Extract the (X, Y) coordinate from the center of the cell holding the provided text.  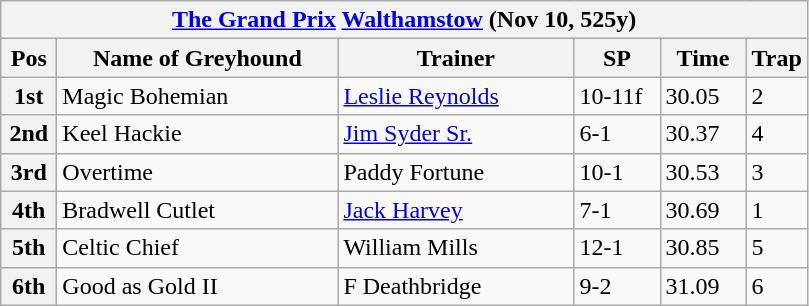
5 (776, 248)
F Deathbridge (456, 286)
Time (703, 58)
3rd (29, 172)
Magic Bohemian (198, 96)
Leslie Reynolds (456, 96)
Name of Greyhound (198, 58)
10-11f (617, 96)
30.85 (703, 248)
Jim Syder Sr. (456, 134)
Paddy Fortune (456, 172)
The Grand Prix Walthamstow (Nov 10, 525y) (404, 20)
3 (776, 172)
Keel Hackie (198, 134)
Good as Gold II (198, 286)
Overtime (198, 172)
Pos (29, 58)
12-1 (617, 248)
SP (617, 58)
31.09 (703, 286)
30.05 (703, 96)
Trainer (456, 58)
10-1 (617, 172)
2nd (29, 134)
6-1 (617, 134)
Trap (776, 58)
Bradwell Cutlet (198, 210)
William Mills (456, 248)
1st (29, 96)
6 (776, 286)
1 (776, 210)
2 (776, 96)
Jack Harvey (456, 210)
5th (29, 248)
Celtic Chief (198, 248)
30.37 (703, 134)
30.53 (703, 172)
9-2 (617, 286)
4th (29, 210)
6th (29, 286)
30.69 (703, 210)
4 (776, 134)
7-1 (617, 210)
